Pinpoint the cell where the given text exists, returning its (X, Y) midpoint coordinate. 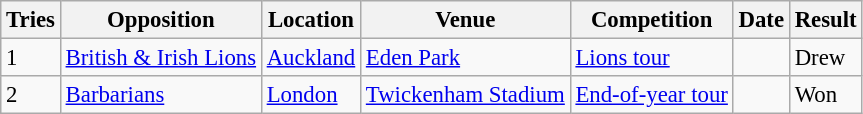
Barbarians (160, 95)
Twickenham Stadium (466, 95)
Drew (826, 58)
London (310, 95)
Opposition (160, 20)
Date (761, 20)
2 (31, 95)
Location (310, 20)
Competition (652, 20)
Tries (31, 20)
End-of-year tour (652, 95)
Auckland (310, 58)
1 (31, 58)
Eden Park (466, 58)
British & Irish Lions (160, 58)
Venue (466, 20)
Won (826, 95)
Lions tour (652, 58)
Result (826, 20)
